Scan for the cell matching the given text and deliver its [x, y] coordinate at center. 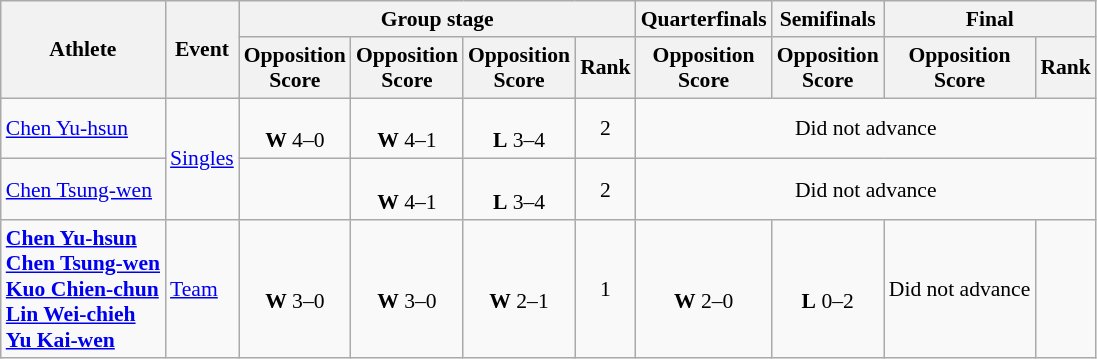
Chen Yu-hsunChen Tsung-wenKuo Chien-chunLin Wei-chiehYu Kai-wen [83, 289]
Chen Yu-hsun [83, 128]
W 2–1 [519, 289]
W 2–0 [704, 289]
Singles [202, 159]
L 0–2 [828, 289]
Event [202, 50]
W 4–0 [295, 128]
Chen Tsung-wen [83, 190]
Team [202, 289]
Semifinals [828, 19]
Group stage [438, 19]
Athlete [83, 50]
Quarterfinals [704, 19]
1 [606, 289]
Final [990, 19]
